Extract the (x, y) coordinate from the center of the cell holding the provided text.  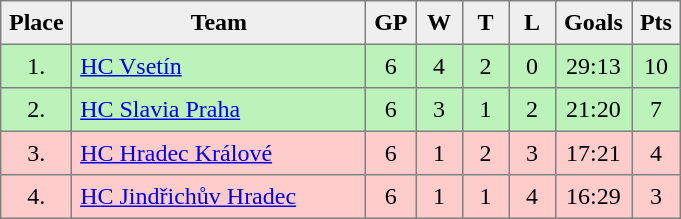
29:13 (593, 66)
HC Vsetín (219, 66)
L (532, 23)
7 (656, 110)
21:20 (593, 110)
T (485, 23)
1. (36, 66)
16:29 (593, 197)
HC Jindřichův Hradec (219, 197)
GP (391, 23)
0 (532, 66)
Pts (656, 23)
3. (36, 153)
Team (219, 23)
Place (36, 23)
Goals (593, 23)
HC Hradec Králové (219, 153)
17:21 (593, 153)
10 (656, 66)
W (439, 23)
2. (36, 110)
4. (36, 197)
HC Slavia Praha (219, 110)
